Identify which cell holds the provided text, then report its [x, y] central coordinate. 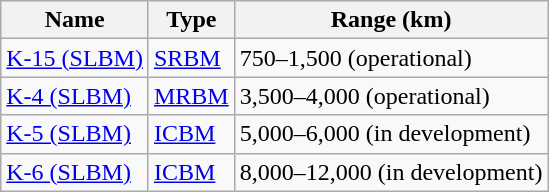
SRBM [191, 58]
K-15 (SLBM) [75, 58]
Range (km) [391, 20]
3,500–4,000 (operational) [391, 96]
Name [75, 20]
750–1,500 (operational) [391, 58]
Type [191, 20]
8,000–12,000 (in development) [391, 172]
MRBM [191, 96]
K-5 (SLBM) [75, 134]
K-6 (SLBM) [75, 172]
K-4 (SLBM) [75, 96]
5,000–6,000 (in development) [391, 134]
